Identify which cell holds the provided text, then report its [x, y] central coordinate. 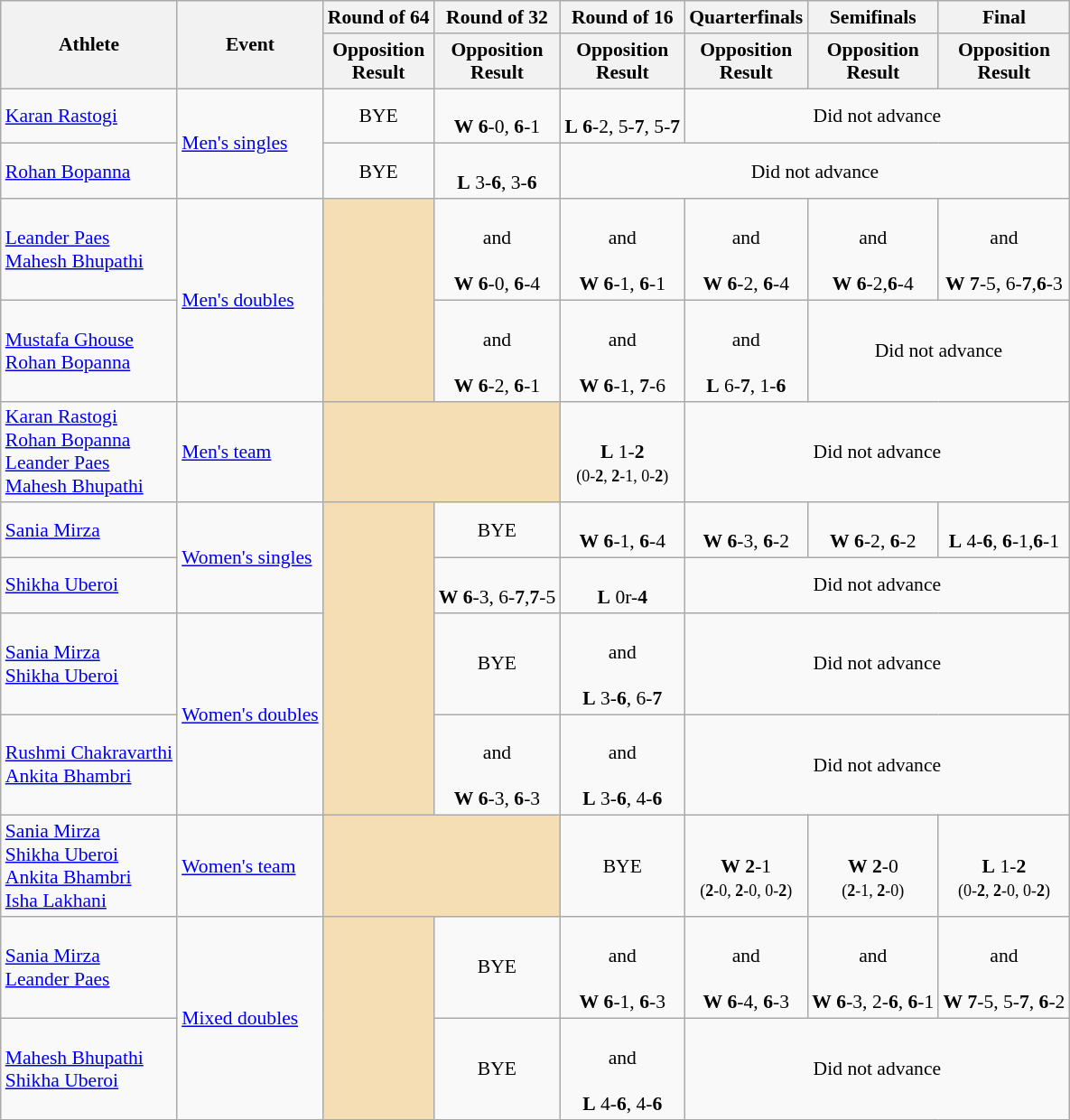
andW 6-2,6-4 [872, 249]
Semifinals [872, 17]
W 2-1(2-0, 2-0, 0-2) [746, 866]
L 1-2(0-2, 2-1, 0-2) [622, 452]
Mustafa GhouseRohan Bopanna [88, 350]
andW 6-3, 2-6, 6-1 [872, 967]
Men's doubles [250, 300]
Karan RastogiRohan BopannaLeander PaesMahesh Bhupathi [88, 452]
W 6-3, 6-2 [746, 531]
W 6-1, 6-4 [622, 531]
Mahesh BhupathiShikha Uberoi [88, 1069]
Rushmi ChakravarthiAnkita Bhambri [88, 765]
andW 7-5, 5-7, 6-2 [1004, 967]
Shikha Uberoi [88, 585]
Women's team [250, 866]
andW 6-3, 6-3 [498, 765]
andW 6-1, 6-1 [622, 249]
L 4-6, 6-1,6-1 [1004, 531]
W 6-0, 6-1 [498, 116]
Sania MirzaLeander Paes [88, 967]
andL 3-6, 4-6 [622, 765]
Athlete [88, 45]
Karan Rastogi [88, 116]
Round of 16 [622, 17]
Men's team [250, 452]
andW 6-2, 6-1 [498, 350]
andW 7-5, 6-7,6-3 [1004, 249]
L 3-6, 3-6 [498, 172]
andL 3-6, 6-7 [622, 664]
Round of 64 [379, 17]
Mixed doubles [250, 1018]
andW 6-1, 6-3 [622, 967]
Leander PaesMahesh Bhupathi [88, 249]
andL 6-7, 1-6 [746, 350]
Men's singles [250, 144]
L 0r-4 [622, 585]
L 1-2(0-2, 2-0, 0-2) [1004, 866]
andW 6-4, 6-3 [746, 967]
Round of 32 [498, 17]
andW 6-2, 6-4 [746, 249]
Event [250, 45]
andW 6-0, 6-4 [498, 249]
Rohan Bopanna [88, 172]
W 6-2, 6-2 [872, 531]
W 2-0(2-1, 2-0) [872, 866]
andL 4-6, 4-6 [622, 1069]
Women's doubles [250, 714]
Sania MirzaShikha Uberoi [88, 664]
Final [1004, 17]
W 6-3, 6-7,7-5 [498, 585]
Sania MirzaShikha UberoiAnkita BhambriIsha Lakhani [88, 866]
Women's singles [250, 558]
Quarterfinals [746, 17]
andW 6-1, 7-6 [622, 350]
L 6-2, 5-7, 5-7 [622, 116]
Sania Mirza [88, 531]
